Output the (x, y) coordinate of the center of the cell containing the given text.  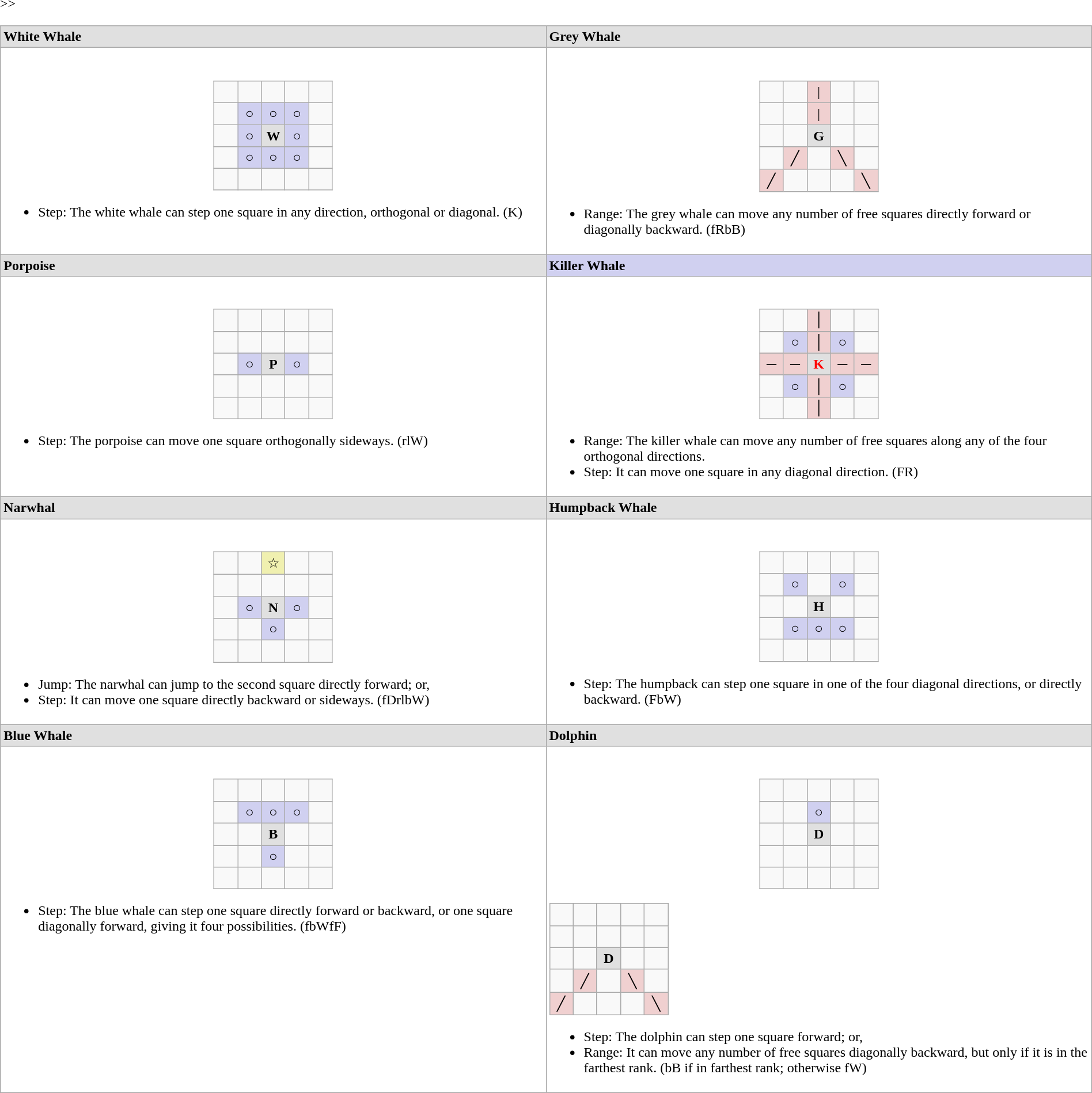
Blue Whale (273, 735)
Humpback Whale (819, 508)
White Whale (273, 37)
○ ○ ○ ○ W ○ ○ ○ ○ Step: The white whale can step one square in any direction, orthogonal or diagonal. (K) (273, 151)
| | G ╱ ╲ ╱ ╲ Range: The grey whale can move any number of free squares directly forward or diagonally backward. (fRbB) (819, 151)
○ ○ H ○ ○ ○ Step: The humpback can step one square in one of the four diagonal directions, or directly backward. (FbW) (819, 622)
H (819, 606)
B (273, 834)
Killer Whale (819, 265)
K (819, 364)
N (273, 608)
Porpoise (273, 265)
☆ (273, 563)
W (273, 135)
☆ ○ N ○ ○ Jump: The narwhal can jump to the second square directly forward; or,Step: It can move one square directly backward or sideways. (fDrlbW) (273, 622)
Dolphin (819, 735)
G (819, 135)
Narwhal (273, 508)
P (273, 364)
Grey Whale (819, 37)
○ P ○ Step: The porpoise can move one square orthogonally sideways. (rlW) (273, 387)
